Detect which cell encompasses the target text, then output its [X, Y] center coordinate. 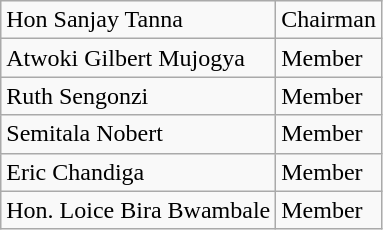
Chairman [329, 20]
Hon. Loice Bira Bwambale [138, 210]
Hon Sanjay Tanna [138, 20]
Atwoki Gilbert Mujogya [138, 58]
Eric Chandiga [138, 172]
Semitala Nobert [138, 134]
Ruth Sengonzi [138, 96]
